Identify which cell holds the provided text, then report its (x, y) central coordinate. 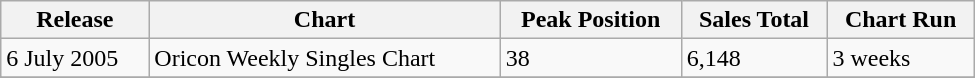
Peak Position (590, 20)
Sales Total (754, 20)
3 weeks (900, 58)
Chart (324, 20)
6 July 2005 (75, 58)
6,148 (754, 58)
Oricon Weekly Singles Chart (324, 58)
Release (75, 20)
Chart Run (900, 20)
38 (590, 58)
